For the text-containing cell, return its midpoint in [x, y] coordinate format. 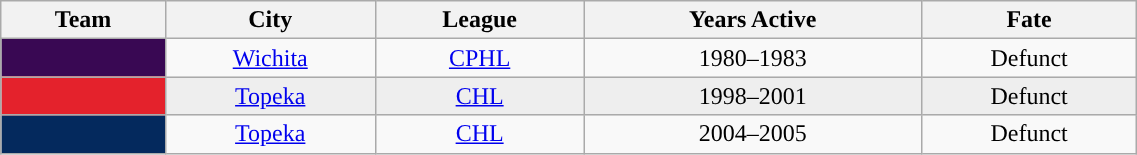
Years Active [752, 20]
Wichita [270, 58]
League [480, 20]
Fate [1028, 20]
City [270, 20]
2004–2005 [752, 134]
Team [84, 20]
1980–1983 [752, 58]
1998–2001 [752, 96]
CPHL [480, 58]
